Return the (X, Y) coordinate for the center point of the cell that contains the specified text.  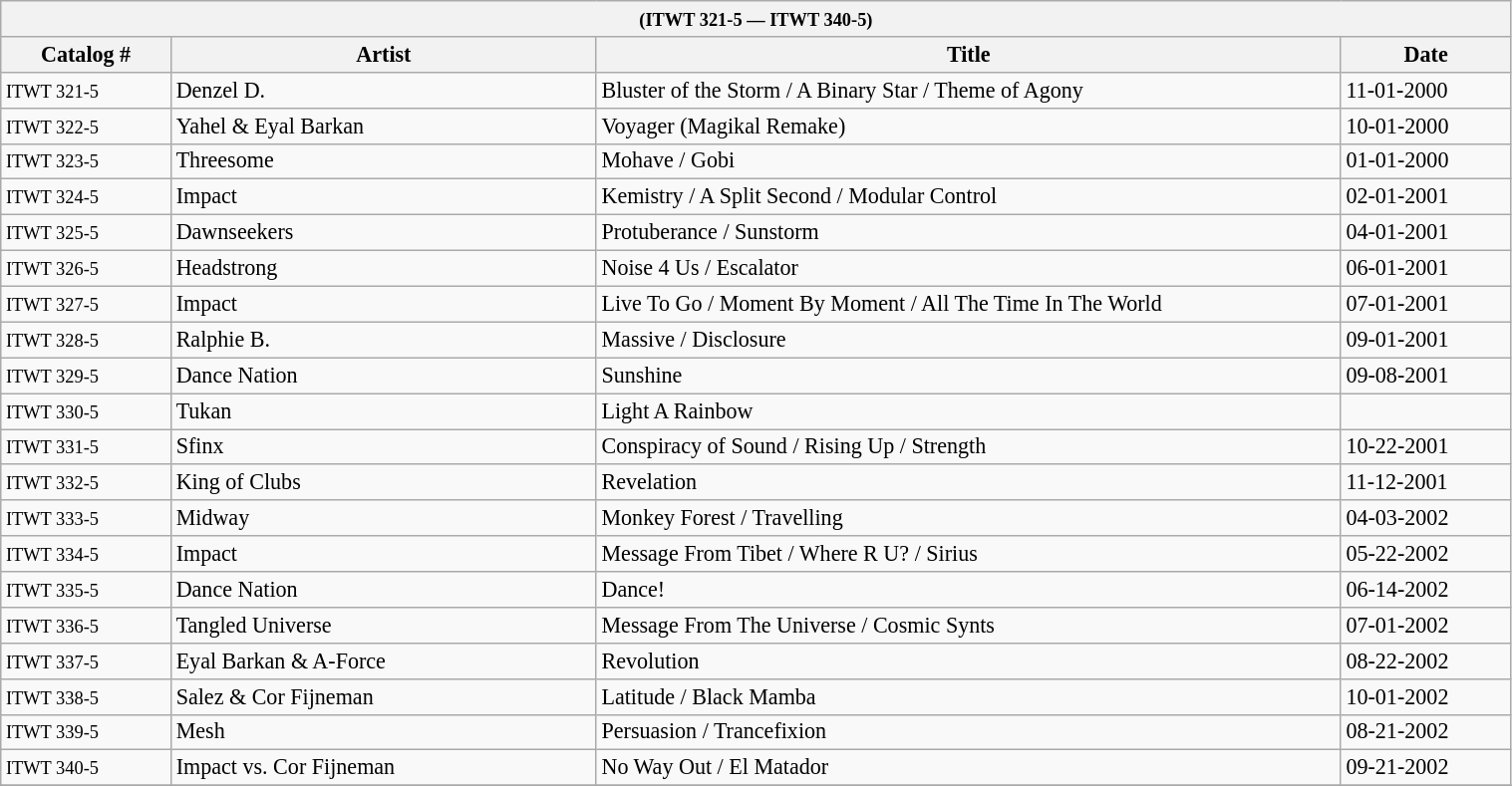
09-21-2002 (1425, 768)
King of Clubs (383, 482)
Title (969, 54)
ITWT 332-5 (86, 482)
Kemistry / A Split Second / Modular Control (969, 197)
No Way Out / El Matador (969, 768)
ITWT 327-5 (86, 304)
Revelation (969, 482)
ITWT 329-5 (86, 376)
ITWT 333-5 (86, 518)
Protuberance / Sunstorm (969, 232)
Artist (383, 54)
ITWT 326-5 (86, 268)
ITWT 325-5 (86, 232)
11-01-2000 (1425, 90)
ITWT 321-5 (86, 90)
06-01-2001 (1425, 268)
ITWT 339-5 (86, 732)
09-01-2001 (1425, 340)
ITWT 330-5 (86, 410)
ITWT 337-5 (86, 660)
Tangled Universe (383, 625)
04-03-2002 (1425, 518)
Voyager (Magikal Remake) (969, 126)
09-08-2001 (1425, 376)
08-21-2002 (1425, 732)
ITWT 324-5 (86, 197)
02-01-2001 (1425, 197)
Revolution (969, 660)
Monkey Forest / Travelling (969, 518)
ITWT 340-5 (86, 768)
ITWT 331-5 (86, 446)
ITWT 338-5 (86, 696)
Date (1425, 54)
Impact vs. Cor Fijneman (383, 768)
01-01-2000 (1425, 161)
ITWT 322-5 (86, 126)
Dance! (969, 589)
07-01-2001 (1425, 304)
ITWT 328-5 (86, 340)
Dawnseekers (383, 232)
ITWT 334-5 (86, 554)
10-01-2000 (1425, 126)
Midway (383, 518)
11-12-2001 (1425, 482)
04-01-2001 (1425, 232)
Sfinx (383, 446)
Persuasion / Trancefixion (969, 732)
Noise 4 Us / Escalator (969, 268)
ITWT 323-5 (86, 161)
07-01-2002 (1425, 625)
Catalog # (86, 54)
Massive / Disclosure (969, 340)
Ralphie B. (383, 340)
ITWT 336-5 (86, 625)
Yahel & Eyal Barkan (383, 126)
Latitude / Black Mamba (969, 696)
Live To Go / Moment By Moment / All The Time In The World (969, 304)
10-22-2001 (1425, 446)
Light A Rainbow (969, 410)
ITWT 335-5 (86, 589)
Message From Tibet / Where R U? / Sirius (969, 554)
05-22-2002 (1425, 554)
Mesh (383, 732)
Tukan (383, 410)
Sunshine (969, 376)
Message From The Universe / Cosmic Synts (969, 625)
Headstrong (383, 268)
Conspiracy of Sound / Rising Up / Strength (969, 446)
10-01-2002 (1425, 696)
Denzel D. (383, 90)
Eyal Barkan & A-Force (383, 660)
08-22-2002 (1425, 660)
Salez & Cor Fijneman (383, 696)
Bluster of the Storm / A Binary Star / Theme of Agony (969, 90)
Threesome (383, 161)
Mohave / Gobi (969, 161)
06-14-2002 (1425, 589)
(ITWT 321-5 — ITWT 340-5) (756, 18)
